Detect which cell encompasses the target text, then output its [X, Y] center coordinate. 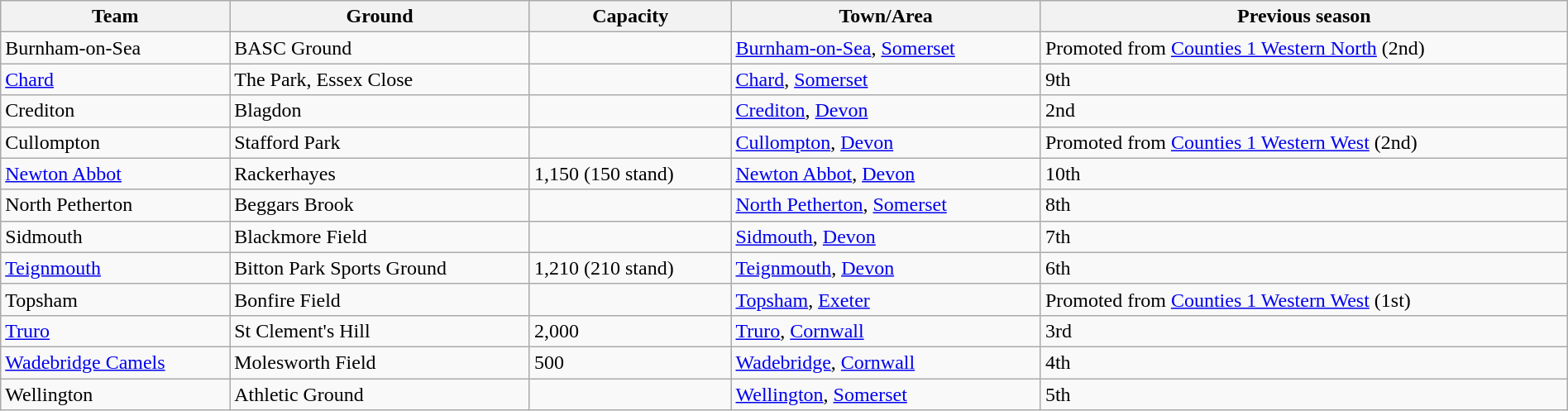
2nd [1303, 111]
Stafford Park [380, 142]
6th [1303, 268]
8th [1303, 205]
Wellington [116, 394]
North Petherton [116, 205]
North Petherton, Somerset [886, 205]
Burnham-on-Sea, Somerset [886, 48]
Cullompton, Devon [886, 142]
9th [1303, 79]
500 [630, 362]
Previous season [1303, 17]
Wadebridge, Cornwall [886, 362]
Sidmouth [116, 237]
Wadebridge Camels [116, 362]
Bitton Park Sports Ground [380, 268]
Beggars Brook [380, 205]
Wellington, Somerset [886, 394]
10th [1303, 174]
Bonfire Field [380, 299]
Topsham [116, 299]
Truro [116, 331]
Teignmouth [116, 268]
Chard, Somerset [886, 79]
Chard [116, 79]
Ground [380, 17]
Capacity [630, 17]
2,000 [630, 331]
Town/Area [886, 17]
Crediton [116, 111]
Topsham, Exeter [886, 299]
The Park, Essex Close [380, 79]
1,150 (150 stand) [630, 174]
BASC Ground [380, 48]
Cullompton [116, 142]
Blagdon [380, 111]
Athletic Ground [380, 394]
Promoted from Counties 1 Western North (2nd) [1303, 48]
Promoted from Counties 1 Western West (1st) [1303, 299]
Burnham-on-Sea [116, 48]
Sidmouth, Devon [886, 237]
Molesworth Field [380, 362]
Newton Abbot [116, 174]
Promoted from Counties 1 Western West (2nd) [1303, 142]
7th [1303, 237]
Newton Abbot, Devon [886, 174]
5th [1303, 394]
Truro, Cornwall [886, 331]
Teignmouth, Devon [886, 268]
4th [1303, 362]
Team [116, 17]
3rd [1303, 331]
1,210 (210 stand) [630, 268]
Rackerhayes [380, 174]
St Clement's Hill [380, 331]
Blackmore Field [380, 237]
Crediton, Devon [886, 111]
